Provide the (X, Y) coordinate of the cell's center where the given text is located.  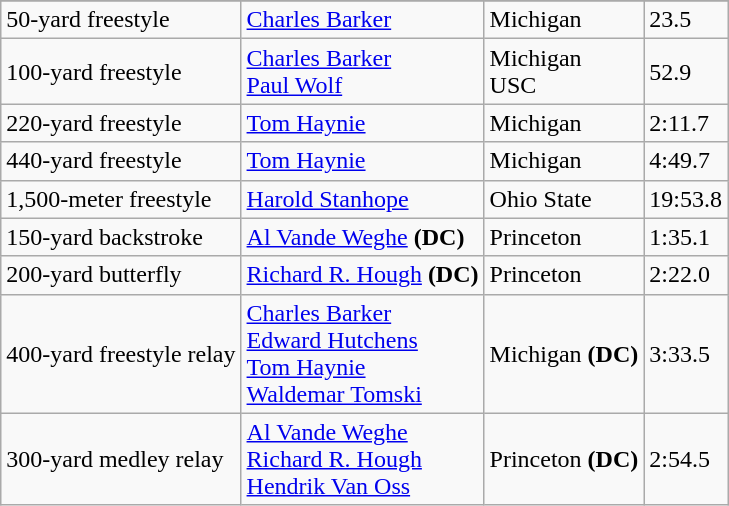
3:33.5 (686, 354)
1,500-meter freestyle (121, 199)
52.9 (686, 72)
MichiganUSC (564, 72)
200-yard butterfly (121, 275)
19:53.8 (686, 199)
50-yard freestyle (121, 20)
400-yard freestyle relay (121, 354)
Al Vande Weghe (DC) (362, 237)
Charles Barker (362, 20)
Al Vande WegheRichard R. HoughHendrik Van Oss (362, 459)
2:22.0 (686, 275)
Charles BarkerPaul Wolf (362, 72)
440-yard freestyle (121, 161)
Ohio State (564, 199)
220-yard freestyle (121, 123)
150-yard backstroke (121, 237)
Harold Stanhope (362, 199)
Charles BarkerEdward HutchensTom HaynieWaldemar Tomski (362, 354)
100-yard freestyle (121, 72)
23.5 (686, 20)
Michigan (DC) (564, 354)
Princeton (DC) (564, 459)
4:49.7 (686, 161)
300-yard medley relay (121, 459)
1:35.1 (686, 237)
2:54.5 (686, 459)
Richard R. Hough (DC) (362, 275)
2:11.7 (686, 123)
